Find where the given text appears and provide that cell's center as [X, Y] coordinate. 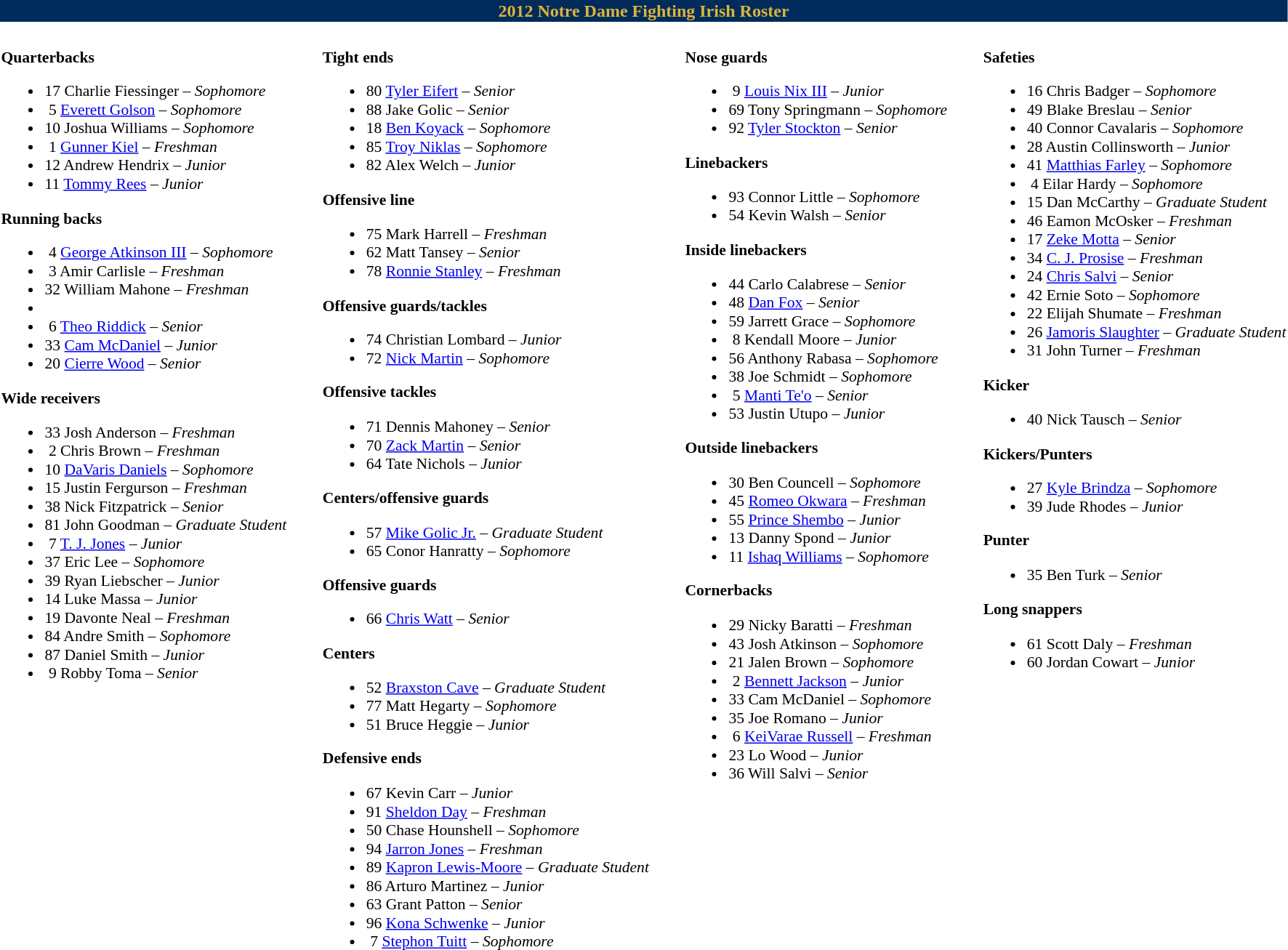
2012 Notre Dame Fighting Irish Roster [644, 11]
